Extract the [X, Y] coordinate from the center of the cell holding the provided text.  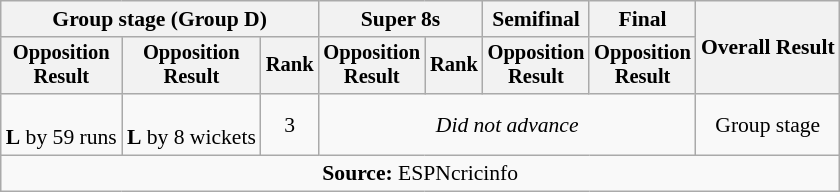
Overall Result [768, 48]
3 [290, 124]
Semifinal [536, 19]
Group stage [768, 124]
Super 8s [400, 19]
L by 8 wickets [192, 124]
Final [642, 19]
Did not advance [506, 124]
Group stage (Group D) [160, 19]
L by 59 runs [62, 124]
Source: ESPNcricinfo [420, 174]
